For the text-containing cell, return its midpoint in (x, y) coordinate format. 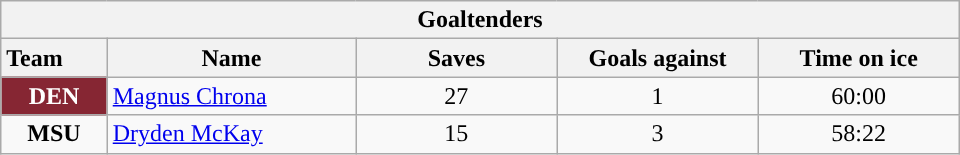
Goals against (658, 58)
Time on ice (858, 58)
Name (232, 58)
60:00 (858, 96)
DEN (54, 96)
Dryden McKay (232, 134)
MSU (54, 134)
27 (456, 96)
Team (54, 58)
Saves (456, 58)
58:22 (858, 134)
Goaltenders (480, 20)
Magnus Chrona (232, 96)
15 (456, 134)
1 (658, 96)
3 (658, 134)
